From the cell containing the given text, extract its center point as (X, Y) coordinate. 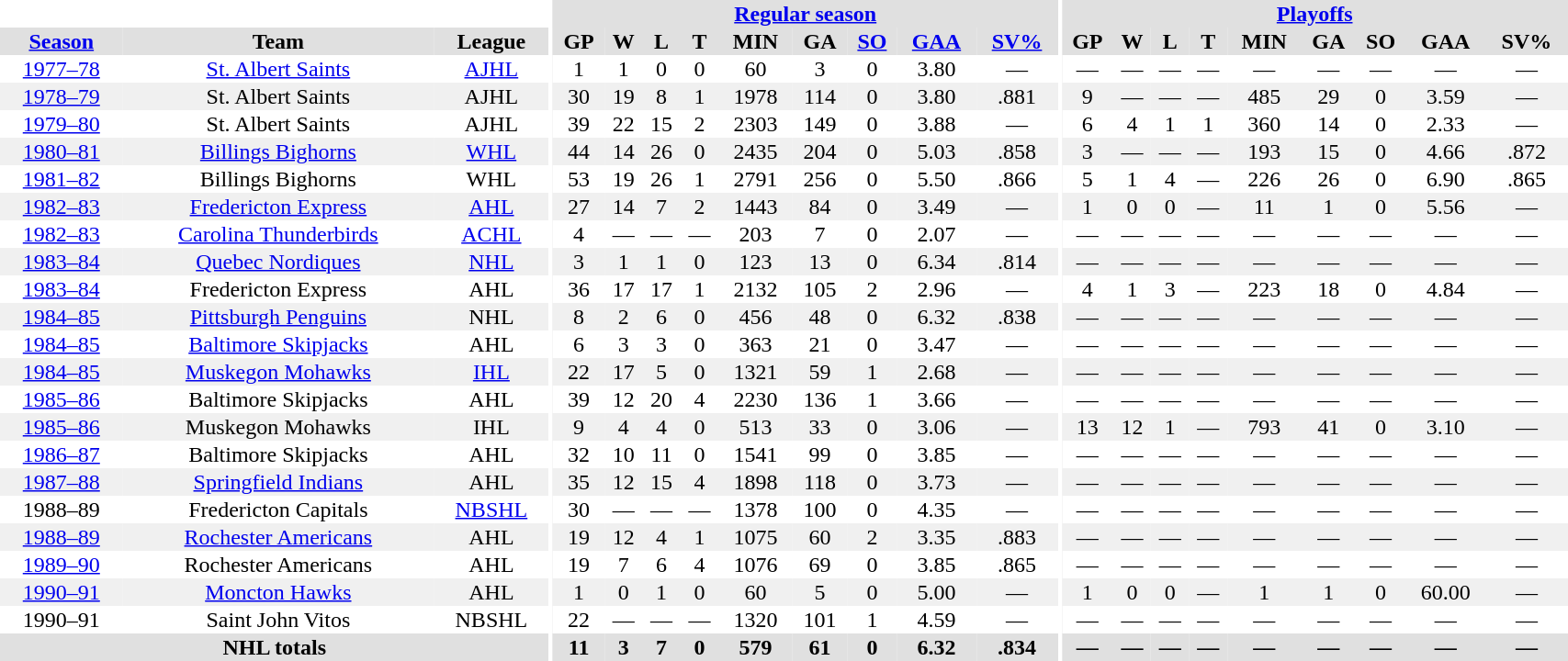
363 (755, 344)
1977–78 (62, 69)
.866 (1018, 179)
1320 (755, 620)
35 (579, 482)
53 (579, 179)
456 (755, 317)
1981–82 (62, 179)
.881 (1018, 96)
6.34 (937, 262)
226 (1264, 179)
36 (579, 289)
59 (820, 372)
3.88 (937, 124)
4.35 (937, 510)
.858 (1018, 151)
105 (820, 289)
5.50 (937, 179)
Fredericton Capitals (279, 510)
513 (755, 427)
1378 (755, 510)
1076 (755, 565)
4.84 (1446, 289)
256 (820, 179)
Regular season (805, 14)
3.47 (937, 344)
44 (579, 151)
1978 (755, 96)
3.59 (1446, 96)
1980–81 (62, 151)
84 (820, 207)
21 (820, 344)
Playoffs (1314, 14)
2230 (755, 399)
2.33 (1446, 124)
3.06 (937, 427)
360 (1264, 124)
4.59 (937, 620)
114 (820, 96)
1898 (755, 482)
149 (820, 124)
2791 (755, 179)
1321 (755, 372)
League (491, 41)
3.66 (937, 399)
61 (820, 647)
99 (820, 454)
69 (820, 565)
33 (820, 427)
118 (820, 482)
1979–80 (62, 124)
203 (755, 234)
5.00 (937, 592)
5.56 (1446, 207)
2.68 (937, 372)
123 (755, 262)
Pittsburgh Penguins (279, 317)
48 (820, 317)
1443 (755, 207)
579 (755, 647)
29 (1328, 96)
6.90 (1446, 179)
.814 (1018, 262)
204 (820, 151)
60.00 (1446, 592)
1541 (755, 454)
Quebec Nordiques (279, 262)
3.49 (937, 207)
100 (820, 510)
Saint John Vitos (279, 620)
1986–87 (62, 454)
.838 (1018, 317)
485 (1264, 96)
1978–79 (62, 96)
3.35 (937, 537)
10 (623, 454)
136 (820, 399)
223 (1264, 289)
2435 (755, 151)
Carolina Thunderbirds (279, 234)
3.73 (937, 482)
793 (1264, 427)
1989–90 (62, 565)
4.66 (1446, 151)
.872 (1527, 151)
41 (1328, 427)
5.03 (937, 151)
Team (279, 41)
2.07 (937, 234)
Moncton Hawks (279, 592)
1987–88 (62, 482)
.834 (1018, 647)
27 (579, 207)
Springfield Indians (279, 482)
101 (820, 620)
.883 (1018, 537)
3.10 (1446, 427)
2303 (755, 124)
NHL totals (275, 647)
2132 (755, 289)
32 (579, 454)
193 (1264, 151)
2.96 (937, 289)
1075 (755, 537)
20 (661, 399)
Season (62, 41)
ACHL (491, 234)
18 (1328, 289)
